Provide the (x, y) coordinate of the cell's center where the given text is located.  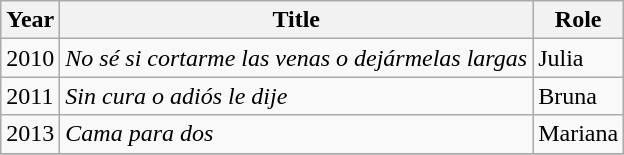
Bruna (578, 96)
Mariana (578, 134)
Julia (578, 58)
No sé si cortarme las venas o dejármelas largas (296, 58)
Cama para dos (296, 134)
Sin cura o adiós le dije (296, 96)
Title (296, 20)
2010 (30, 58)
Year (30, 20)
2011 (30, 96)
2013 (30, 134)
Role (578, 20)
